Scan for the cell matching the given text and deliver its (X, Y) coordinate at center. 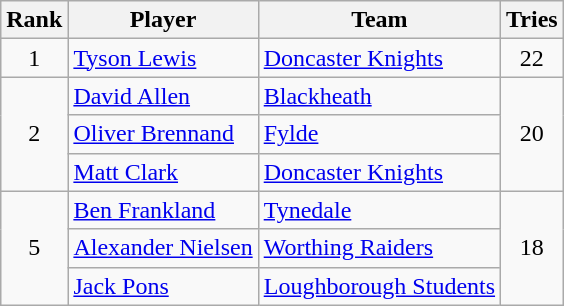
2 (34, 134)
Fylde (379, 134)
1 (34, 58)
Tyson Lewis (163, 58)
Blackheath (379, 96)
Oliver Brennand (163, 134)
22 (532, 58)
David Allen (163, 96)
Tries (532, 20)
Matt Clark (163, 172)
Worthing Raiders (379, 248)
Player (163, 20)
Rank (34, 20)
Loughborough Students (379, 286)
18 (532, 248)
Alexander Nielsen (163, 248)
5 (34, 248)
20 (532, 134)
Jack Pons (163, 286)
Team (379, 20)
Tynedale (379, 210)
Ben Frankland (163, 210)
